Return the (X, Y) coordinate for the center point of the cell that contains the specified text.  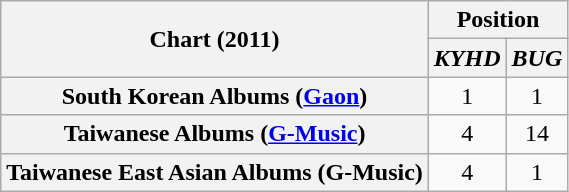
Chart (2011) (215, 39)
Position (498, 20)
South Korean Albums (Gaon) (215, 96)
14 (537, 134)
Taiwanese East Asian Albums (G-Music) (215, 172)
BUG (537, 58)
KYHD (467, 58)
Taiwanese Albums (G-Music) (215, 134)
